Scan for the cell matching the given text and deliver its [X, Y] coordinate at center. 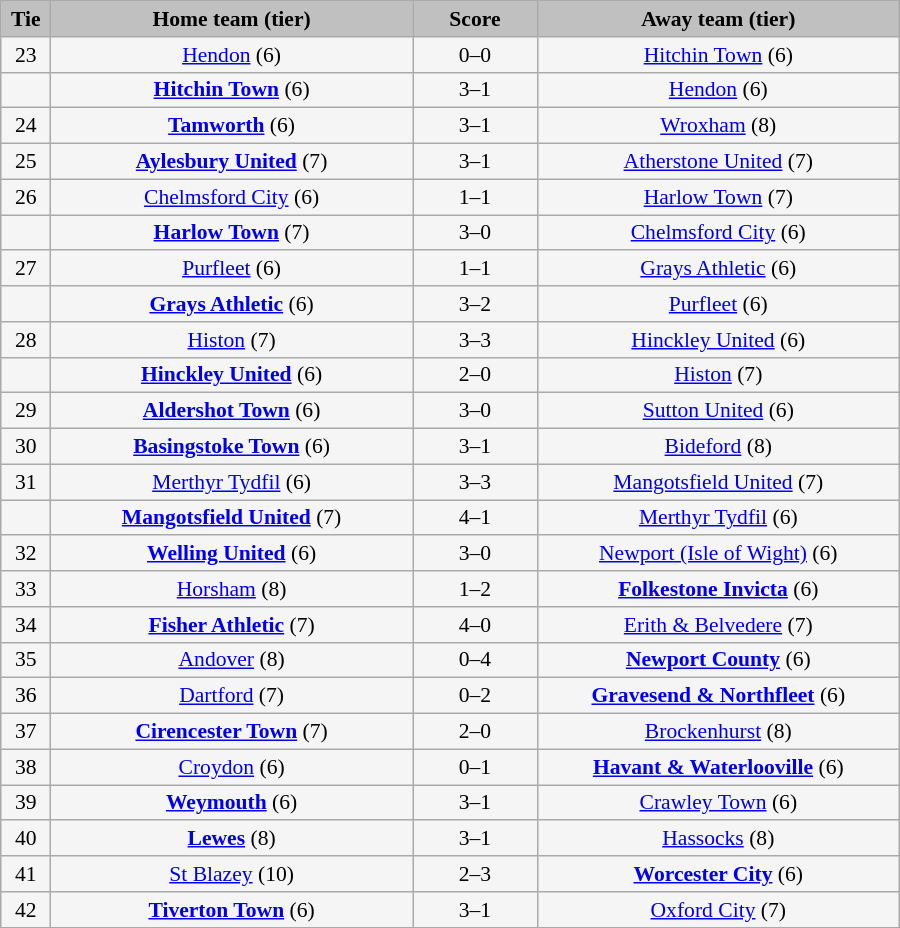
Worcester City (6) [718, 874]
1–2 [476, 589]
Newport (Isle of Wight) (6) [718, 554]
0–4 [476, 660]
Havant & Waterlooville (6) [718, 767]
Atherstone United (7) [718, 162]
37 [26, 732]
Gravesend & Northfleet (6) [718, 696]
31 [26, 482]
0–2 [476, 696]
29 [26, 411]
Brockenhurst (8) [718, 732]
26 [26, 197]
33 [26, 589]
Crawley Town (6) [718, 803]
36 [26, 696]
27 [26, 269]
Aldershot Town (6) [232, 411]
35 [26, 660]
Newport County (6) [718, 660]
Croydon (6) [232, 767]
3–2 [476, 304]
Score [476, 19]
Erith & Belvedere (7) [718, 625]
0–0 [476, 55]
42 [26, 910]
Lewes (8) [232, 839]
4–1 [476, 518]
25 [26, 162]
Basingstoke Town (6) [232, 447]
34 [26, 625]
30 [26, 447]
32 [26, 554]
Dartford (7) [232, 696]
40 [26, 839]
0–1 [476, 767]
Horsham (8) [232, 589]
Oxford City (7) [718, 910]
Cirencester Town (7) [232, 732]
Fisher Athletic (7) [232, 625]
Tiverton Town (6) [232, 910]
4–0 [476, 625]
39 [26, 803]
Hassocks (8) [718, 839]
Away team (tier) [718, 19]
2–3 [476, 874]
Bideford (8) [718, 447]
Andover (8) [232, 660]
Wroxham (8) [718, 126]
Sutton United (6) [718, 411]
St Blazey (10) [232, 874]
38 [26, 767]
Weymouth (6) [232, 803]
Home team (tier) [232, 19]
Tie [26, 19]
Welling United (6) [232, 554]
Aylesbury United (7) [232, 162]
Folkestone Invicta (6) [718, 589]
23 [26, 55]
41 [26, 874]
24 [26, 126]
Tamworth (6) [232, 126]
28 [26, 340]
